Output the (X, Y) coordinate of the center of the cell containing the given text.  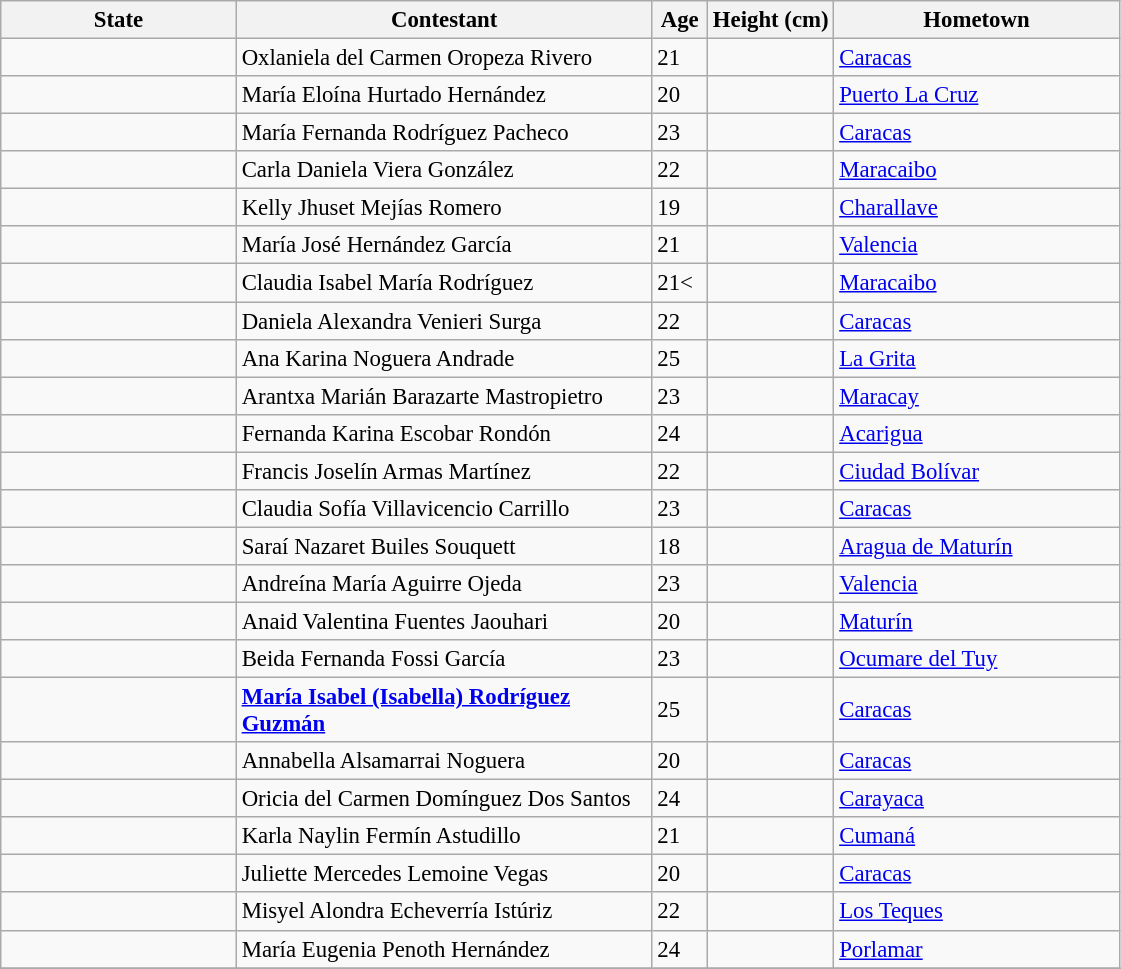
Fernanda Karina Escobar Rondón (444, 433)
María Eugenia Penoth Hernández (444, 949)
Ocumare del Tuy (976, 659)
Hometown (976, 20)
Ana Karina Noguera Andrade (444, 358)
Cumaná (976, 836)
Misyel Alondra Echeverría Istúriz (444, 912)
Daniela Alexandra Venieri Surga (444, 321)
María Fernanda Rodríguez Pacheco (444, 133)
Ciudad Bolívar (976, 471)
Puerto La Cruz (976, 95)
Charallave (976, 208)
Andreína María Aguirre Ojeda (444, 584)
Francis Joselín Armas Martínez (444, 471)
La Grita (976, 358)
María Eloína Hurtado Hernández (444, 95)
Age (680, 20)
Juliette Mercedes Lemoine Vegas (444, 874)
Acarigua (976, 433)
Oxlaniela del Carmen Oropeza Rivero (444, 58)
Annabella Alsamarrai Noguera (444, 761)
María Isabel (Isabella) Rodríguez Guzmán (444, 710)
Carla Daniela Viera González (444, 170)
19 (680, 208)
Carayaca (976, 799)
Claudia Isabel María Rodríguez (444, 283)
Height (cm) (771, 20)
Saraí Nazaret Builes Souquett (444, 546)
Anaid Valentina Fuentes Jaouhari (444, 621)
Aragua de Maturín (976, 546)
Contestant (444, 20)
18 (680, 546)
Arantxa Marián Barazarte Mastropietro (444, 396)
Karla Naylin Fermín Astudillo (444, 836)
Maracay (976, 396)
Porlamar (976, 949)
Claudia Sofía Villavicencio Carrillo (444, 509)
Los Teques (976, 912)
21< (680, 283)
Maturín (976, 621)
Oricia del Carmen Domínguez Dos Santos (444, 799)
María José Hernández García (444, 245)
Kelly Jhuset Mejías Romero (444, 208)
Beida Fernanda Fossi García (444, 659)
State (119, 20)
